Locate the cell with the specified text and output its [x, y] center coordinate. 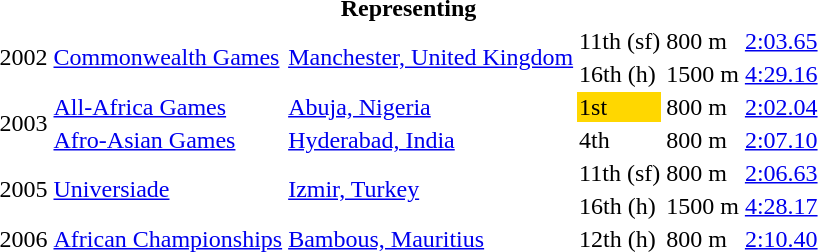
All-Africa Games [168, 107]
4th [620, 140]
Abuja, Nigeria [431, 107]
Manchester, United Kingdom [431, 58]
Afro-Asian Games [168, 140]
Universiade [168, 190]
Izmir, Turkey [431, 190]
Commonwealth Games [168, 58]
Hyderabad, India [431, 140]
1st [620, 107]
